Provide the (X, Y) coordinate of the cell's center where the given text is located.  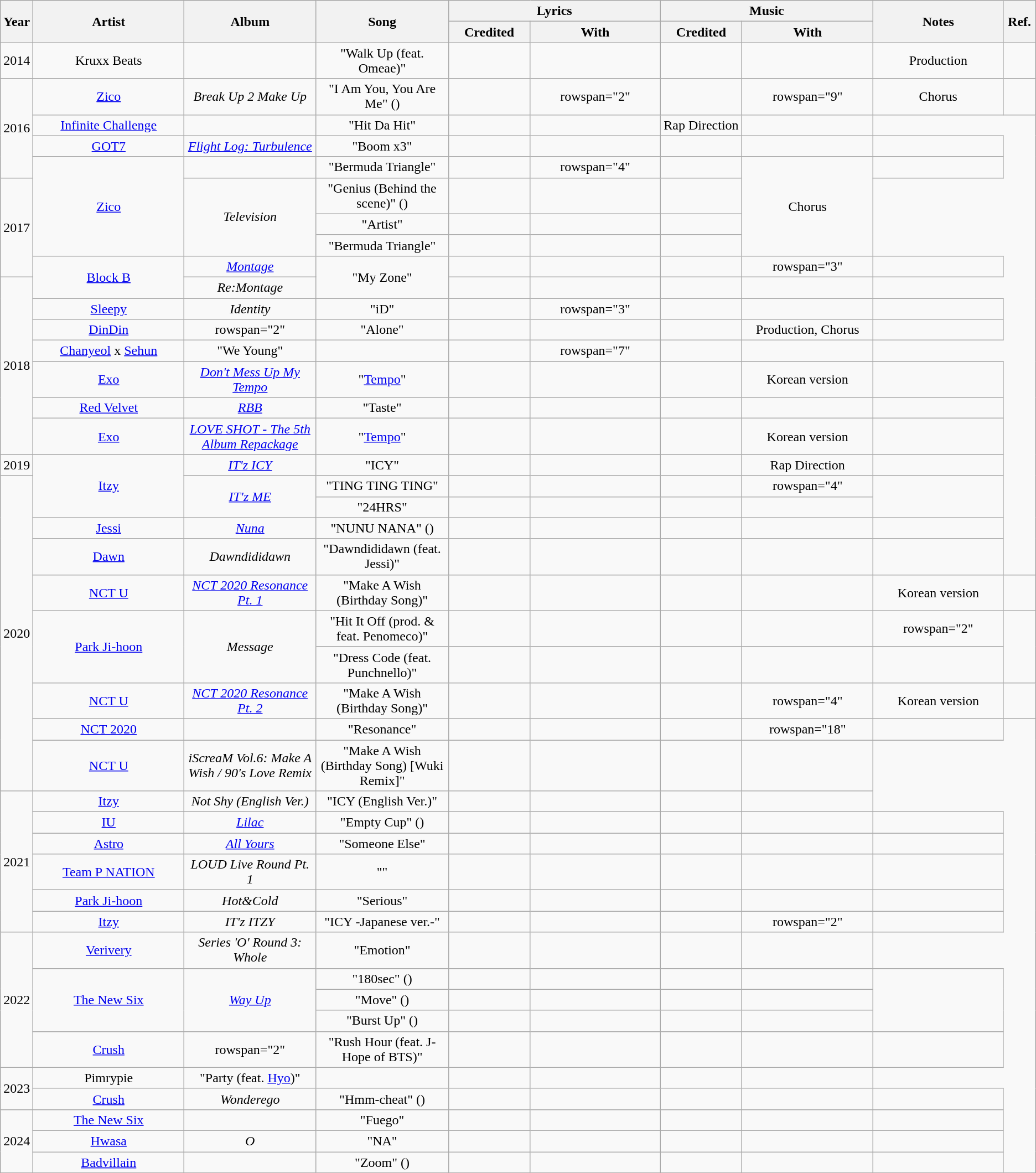
Astro (108, 844)
rowspan="18" (808, 729)
RBB (250, 408)
Not Shy (English Ver.) (250, 802)
"Hit It Off (prod. & feat. Penomeco)" (382, 629)
LOVE SHOT - The 5th Album Repackage (250, 436)
"Artist" (382, 224)
Sleepy (108, 308)
iScreaM Vol.6: Make A Wish / 90's Love Remix (250, 765)
Notes (939, 22)
Montage (250, 266)
NCT 2020 Resonance Pt. 1 (250, 592)
"ICY -Japanese ver.-" (382, 922)
Break Up 2 Make Up (250, 96)
Hot&Cold (250, 901)
Lilac (250, 823)
"Dress Code (feat. Punchnello)" (382, 664)
"iD" (382, 308)
2018 (17, 365)
GOT7 (108, 146)
Hwasa (108, 1141)
Block B (108, 277)
Production (939, 61)
Ref. (1019, 22)
Dawndididawn (250, 557)
Wonderego (250, 1099)
"Zoom" () (382, 1162)
Production, Chorus (808, 330)
"My Zone" (382, 277)
"Boom x3" (382, 146)
Identity (250, 308)
"Emotion" (382, 950)
Series 'O' Round 3: Whole (250, 950)
2020 (17, 633)
All Yours (250, 844)
Lyrics (555, 11)
2023 (17, 1088)
Badvillain (108, 1162)
Message (250, 647)
"Serious" (382, 901)
Jessi (108, 528)
NCT 2020 (108, 729)
"Rush Hour (feat. J-Hope of BTS)" (382, 1050)
"Dawndididawn (feat. Jessi)" (382, 557)
"I Am You, You Are Me" () (382, 96)
Nuna (250, 528)
rowspan="7" (595, 351)
"Fuego" (382, 1120)
"Hit Da Hit" (382, 125)
Year (17, 22)
"ICY" (382, 465)
rowspan="9" (808, 96)
2024 (17, 1141)
"Burst Up" () (382, 1021)
O (250, 1141)
Chanyeol x Sehun (108, 351)
IT'z ITZY (250, 922)
Dawn (108, 557)
"ICY (English Ver.)" (382, 802)
"180sec" () (382, 979)
Music (767, 11)
Song (382, 22)
2021 (17, 861)
Artist (108, 22)
"Taste" (382, 408)
"We Young" (250, 351)
Team P NATION (108, 872)
Television (250, 217)
"Genius (Behind the scene)" () (382, 196)
"Make A Wish (Birthday Song) [Wuki Remix]" (382, 765)
"24HRS" (382, 507)
"Walk Up (feat. Omeae)" (382, 61)
LOUD Live Round Pt. 1 (250, 872)
IT'z ME (250, 497)
Red Velvet (108, 408)
"Resonance" (382, 729)
Verivery (108, 950)
"TING TING TING" (382, 486)
Don't Mess Up My Tempo (250, 380)
NCT 2020 Resonance Pt. 2 (250, 701)
Re:Montage (250, 287)
Infinite Challenge (108, 125)
Pimrypie (108, 1078)
"NUNU NANA" () (382, 528)
"Party (feat. Hyo)" (250, 1078)
"Alone" (382, 330)
"" (382, 872)
"Empty Cup" () (382, 823)
"Hmm-cheat" () (382, 1099)
"Move" () (382, 1000)
IT'z ICY (250, 465)
2016 (17, 128)
IU (108, 823)
DinDin (108, 330)
"NA" (382, 1141)
Album (250, 22)
2017 (17, 227)
2019 (17, 465)
2022 (17, 1000)
Flight Log: Turbulence (250, 146)
2014 (17, 61)
Way Up (250, 1000)
Kruxx Beats (108, 61)
"Someone Else" (382, 844)
